Output the (X, Y) coordinate of the center of the cell containing the given text.  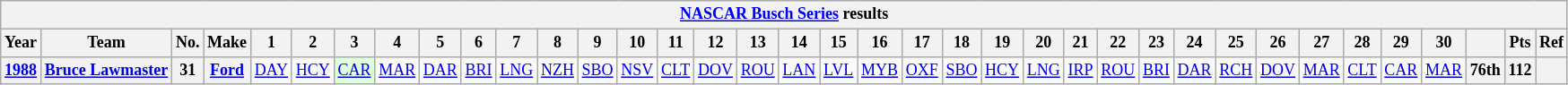
10 (637, 43)
IRP (1080, 70)
26 (1278, 43)
1988 (22, 70)
18 (962, 43)
RCH (1236, 70)
No. (188, 43)
2 (312, 43)
27 (1321, 43)
14 (799, 43)
20 (1043, 43)
23 (1157, 43)
MYB (880, 70)
1 (271, 43)
OXF (922, 70)
19 (1003, 43)
31 (188, 70)
13 (757, 43)
17 (922, 43)
6 (479, 43)
112 (1520, 70)
3 (354, 43)
12 (716, 43)
9 (597, 43)
16 (880, 43)
LAN (799, 70)
30 (1444, 43)
4 (397, 43)
DAY (271, 70)
11 (676, 43)
29 (1401, 43)
22 (1118, 43)
15 (839, 43)
LVL (839, 70)
28 (1362, 43)
7 (517, 43)
NASCAR Busch Series results (784, 14)
Team (106, 43)
8 (558, 43)
Make (228, 43)
Ford (228, 70)
25 (1236, 43)
Ref (1552, 43)
24 (1195, 43)
5 (441, 43)
Bruce Lawmaster (106, 70)
NSV (637, 70)
Pts (1520, 43)
Year (22, 43)
21 (1080, 43)
NZH (558, 70)
76th (1485, 70)
